Determine the (x, y) coordinate at the center of the cell enclosing the given text.  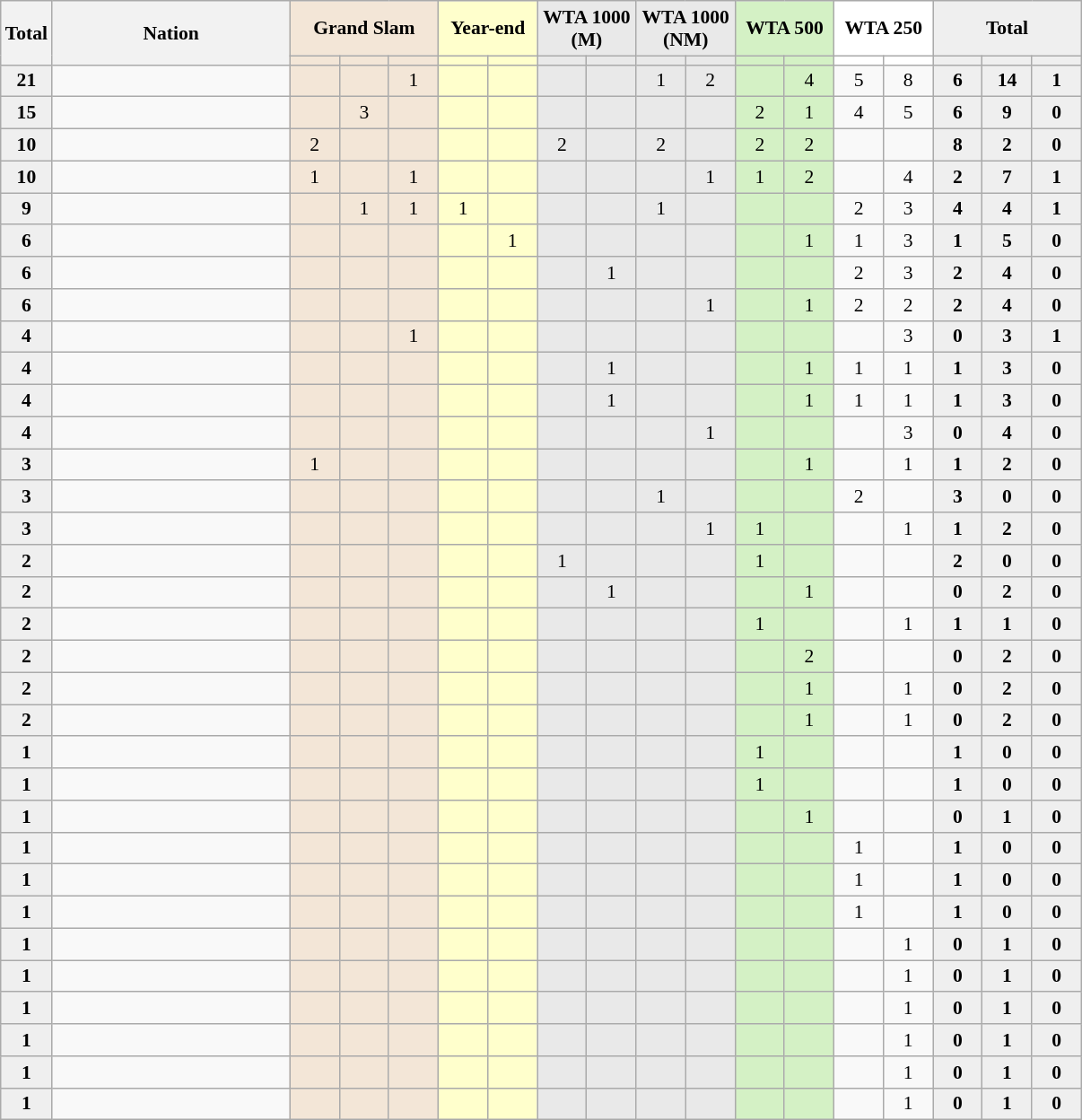
14 (1007, 81)
21 (27, 81)
7 (1007, 177)
15 (27, 113)
WTA 1000 (M) (587, 29)
Year-end (488, 29)
Grand Slam (364, 29)
WTA 250 (884, 29)
WTA 1000 (NM) (685, 29)
WTA 500 (784, 29)
Nation (170, 32)
